Pinpoint the cell where the given text exists, returning its [X, Y] midpoint coordinate. 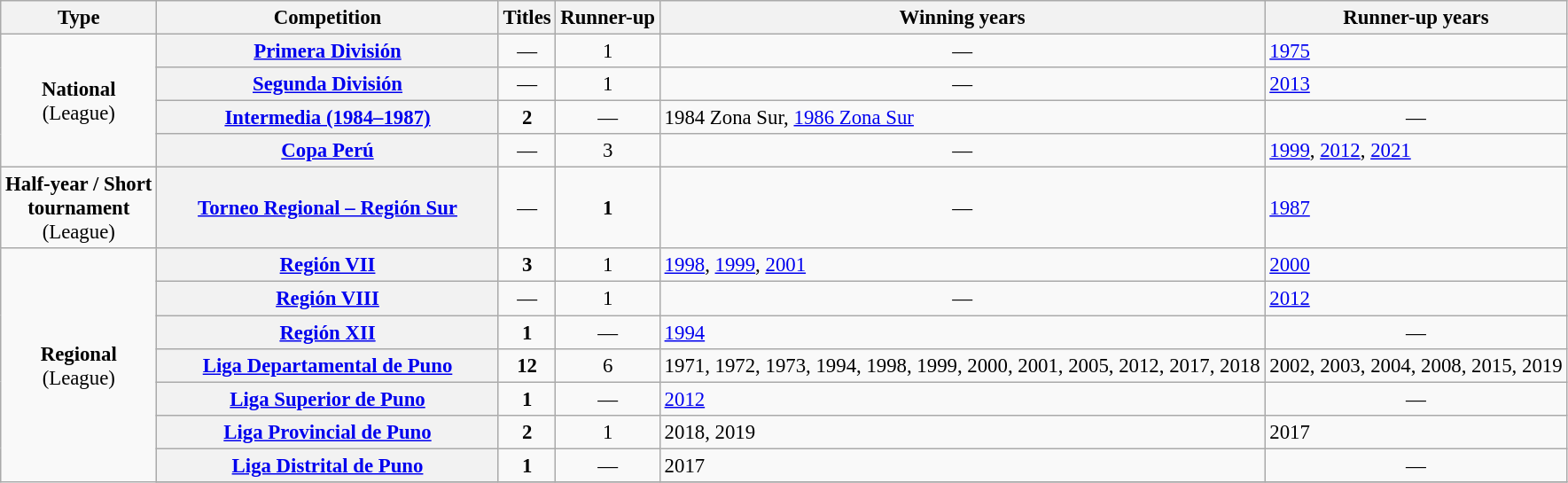
1975 [1416, 51]
2013 [1416, 84]
Competition [328, 18]
Liga Provincial de Puno [328, 432]
Intermedia (1984–1987) [328, 118]
Región VII [328, 265]
Runner-up [608, 18]
6 [608, 365]
12 [527, 365]
Región XII [328, 332]
1971, 1972, 1973, 1994, 1998, 1999, 2000, 2001, 2005, 2012, 2017, 2018 [963, 365]
Runner-up years [1416, 18]
Segunda División [328, 84]
1998, 1999, 2001 [963, 265]
Winning years [963, 18]
2002, 2003, 2004, 2008, 2015, 2019 [1416, 365]
National(League) [79, 101]
1994 [963, 332]
2000 [1416, 265]
1984 Zona Sur, 1986 Zona Sur [963, 118]
2018, 2019 [963, 432]
1999, 2012, 2021 [1416, 151]
Liga Distrital de Puno [328, 465]
Liga Departamental de Puno [328, 365]
Torneo Regional – Región Sur [328, 208]
1987 [1416, 208]
Regional(League) [79, 365]
Región VIII [328, 299]
Titles [527, 18]
Half-year / Shorttournament(League) [79, 208]
Copa Perú [328, 151]
Type [79, 18]
Primera División [328, 51]
Liga Superior de Puno [328, 399]
